Extract the [X, Y] coordinate from the center of the cell holding the provided text.  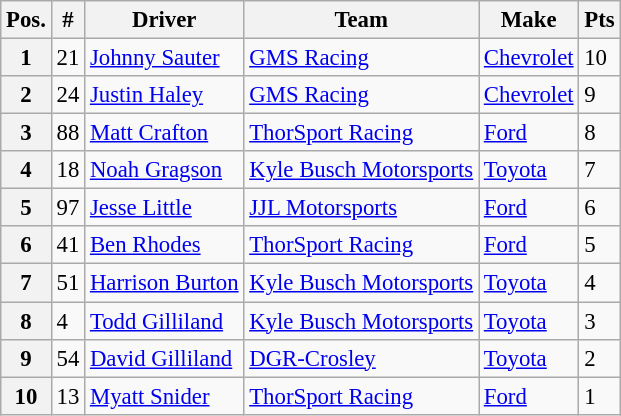
Jesse Little [164, 208]
David Gilliland [164, 358]
41 [68, 245]
Johnny Sauter [164, 58]
# [68, 20]
24 [68, 95]
Matt Crafton [164, 133]
DGR-Crosley [362, 358]
Harrison Burton [164, 283]
Make [528, 20]
13 [68, 396]
Ben Rhodes [164, 245]
Noah Gragson [164, 170]
Myatt Snider [164, 396]
Driver [164, 20]
JJL Motorsports [362, 208]
Todd Gilliland [164, 321]
88 [68, 133]
51 [68, 283]
97 [68, 208]
Justin Haley [164, 95]
21 [68, 58]
18 [68, 170]
Team [362, 20]
Pos. [26, 20]
54 [68, 358]
Pts [600, 20]
